Pinpoint the cell where the given text exists, returning its [x, y] midpoint coordinate. 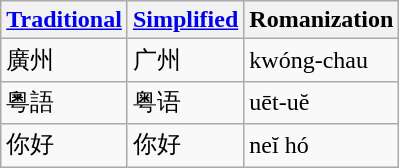
kwóng-chau [322, 60]
广州 [185, 60]
neĭ hó [322, 146]
粵語 [64, 102]
Traditional [64, 20]
Romanization [322, 20]
粤语 [185, 102]
Simplified [185, 20]
uēt-uĕ [322, 102]
廣州 [64, 60]
